Search for the cell housing the specified text and yield its (x, y) center coordinate. 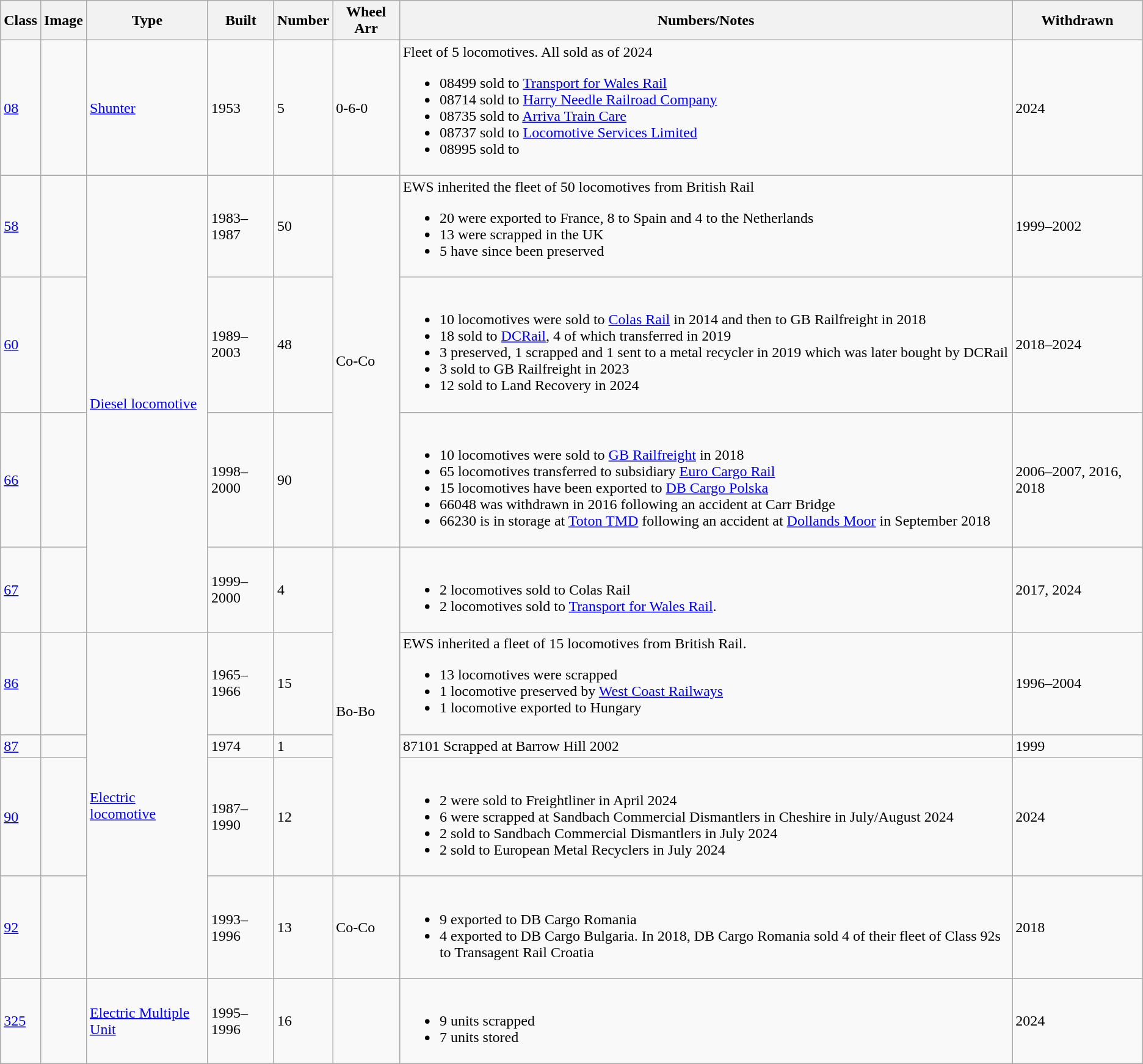
16 (303, 1021)
1983–1987 (241, 226)
2 locomotives sold to Colas Rail2 locomotives sold to Transport for Wales Rail. (706, 590)
1998–2000 (241, 480)
60 (21, 344)
1989–2003 (241, 344)
0-6-0 (366, 107)
2017, 2024 (1078, 590)
1965–1966 (241, 684)
2018–2024 (1078, 344)
87101 Scrapped at Barrow Hill 2002 (706, 746)
Shunter (148, 107)
Diesel locomotive (148, 404)
9 units scrapped7 units stored (706, 1021)
48 (303, 344)
1953 (241, 107)
Class (21, 21)
Withdrawn (1078, 21)
4 (303, 590)
Electric Multiple Unit (148, 1021)
2006–2007, 2016, 2018 (1078, 480)
1999–2002 (1078, 226)
1 (303, 746)
Image (64, 21)
67 (21, 590)
2018 (1078, 927)
66 (21, 480)
1987–1990 (241, 817)
1974 (241, 746)
5 (303, 107)
Type (148, 21)
08 (21, 107)
Wheel Arr (366, 21)
92 (21, 927)
1996–2004 (1078, 684)
15 (303, 684)
12 (303, 817)
1993–1996 (241, 927)
325 (21, 1021)
1999 (1078, 746)
Bo-Bo (366, 712)
50 (303, 226)
Built (241, 21)
1995–1996 (241, 1021)
87 (21, 746)
13 (303, 927)
58 (21, 226)
Electric locomotive (148, 805)
86 (21, 684)
Numbers/Notes (706, 21)
Number (303, 21)
1999–2000 (241, 590)
